Identify which cell holds the provided text, then report its (x, y) central coordinate. 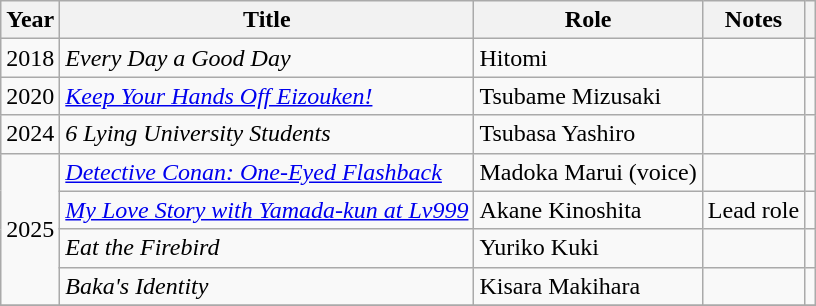
Tsubasa Yashiro (588, 134)
Baka's Identity (267, 286)
2018 (30, 58)
Detective Conan: One-Eyed Flashback (267, 172)
Role (588, 20)
2020 (30, 96)
Tsubame Mizusaki (588, 96)
Madoka Marui (voice) (588, 172)
Notes (753, 20)
Eat the Firebird (267, 248)
Lead role (753, 210)
Title (267, 20)
6 Lying University Students (267, 134)
2025 (30, 229)
Akane Kinoshita (588, 210)
Hitomi (588, 58)
Yuriko Kuki (588, 248)
Keep Your Hands Off Eizouken! (267, 96)
Kisara Makihara (588, 286)
Every Day a Good Day (267, 58)
Year (30, 20)
2024 (30, 134)
My Love Story with Yamada-kun at Lv999 (267, 210)
